Find where the given text appears and provide that cell's center as (X, Y) coordinate. 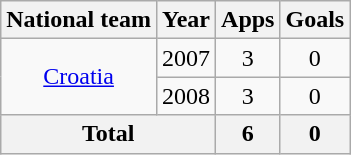
Croatia (79, 77)
Year (186, 20)
6 (248, 134)
Goals (315, 20)
National team (79, 20)
Apps (248, 20)
2008 (186, 96)
2007 (186, 58)
Total (108, 134)
